Scan for the cell matching the given text and deliver its (x, y) coordinate at center. 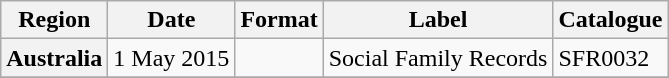
Date (172, 20)
SFR0032 (610, 58)
Region (54, 20)
Label (438, 20)
Catalogue (610, 20)
1 May 2015 (172, 58)
Australia (54, 58)
Format (279, 20)
Social Family Records (438, 58)
